Find where the given text appears and provide that cell's center as (X, Y) coordinate. 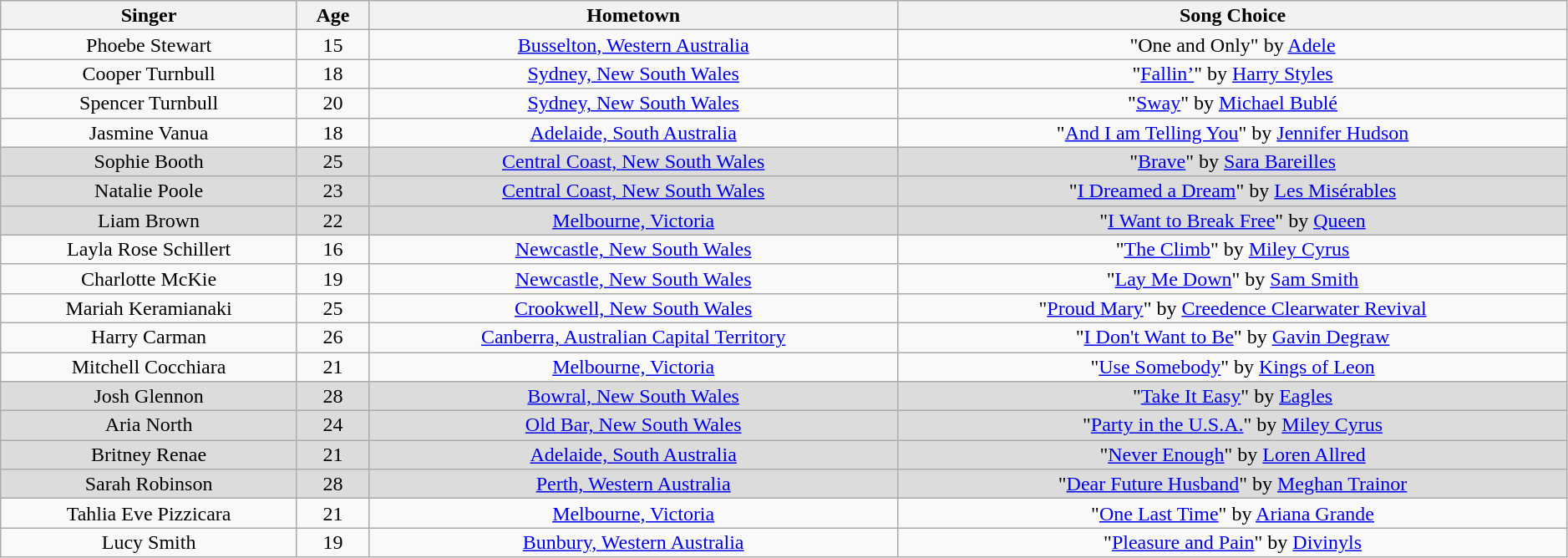
"Party in the U.S.A." by Miley Cyrus (1233, 426)
Aria North (149, 426)
"Fallin’" by Harry Styles (1233, 74)
"Pleasure and Pain" by Divinyls (1233, 543)
15 (332, 45)
16 (332, 249)
"I Want to Break Free" by Queen (1233, 221)
Sophie Booth (149, 162)
"Brave" by Sara Bareilles (1233, 162)
"Use Somebody" by Kings of Leon (1233, 368)
Lucy Smith (149, 543)
Tahlia Eve Pizzicara (149, 513)
"Never Enough" by Loren Allred (1233, 454)
Phoebe Stewart (149, 45)
"Lay Me Down" by Sam Smith (1233, 279)
Bunbury, Western Australia (633, 543)
Age (332, 15)
Sarah Robinson (149, 484)
Perth, Western Australia (633, 484)
"And I am Telling You" by Jennifer Hudson (1233, 132)
Cooper Turnbull (149, 74)
Mitchell Cocchiara (149, 368)
Old Bar, New South Wales (633, 426)
Harry Carman (149, 337)
"I Don't Want to Be" by Gavin Degraw (1233, 337)
"I Dreamed a Dream" by Les Misérables (1233, 190)
24 (332, 426)
"Sway" by Michael Bublé (1233, 104)
Josh Glennon (149, 396)
23 (332, 190)
Canberra, Australian Capital Territory (633, 337)
Singer (149, 15)
"Proud Mary" by Creedence Clearwater Revival (1233, 307)
26 (332, 337)
Jasmine Vanua (149, 132)
22 (332, 221)
"One and Only" by Adele (1233, 45)
"The Climb" by Miley Cyrus (1233, 249)
Hometown (633, 15)
Song Choice (1233, 15)
Layla Rose Schillert (149, 249)
Liam Brown (149, 221)
Charlotte McKie (149, 279)
20 (332, 104)
Busselton, Western Australia (633, 45)
Spencer Turnbull (149, 104)
Mariah Keramianaki (149, 307)
Bowral, New South Wales (633, 396)
Crookwell, New South Wales (633, 307)
"One Last Time" by Ariana Grande (1233, 513)
Britney Renae (149, 454)
Natalie Poole (149, 190)
"Take It Easy" by Eagles (1233, 396)
"Dear Future Husband" by Meghan Trainor (1233, 484)
